Identify which cell holds the provided text, then report its (x, y) central coordinate. 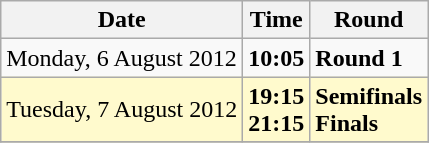
10:05 (276, 58)
SemifinalsFinals (369, 110)
Date (122, 20)
Time (276, 20)
Round 1 (369, 58)
19:1521:15 (276, 110)
Monday, 6 August 2012 (122, 58)
Round (369, 20)
Tuesday, 7 August 2012 (122, 110)
